Extract the [X, Y] coordinate from the center of the cell holding the provided text.  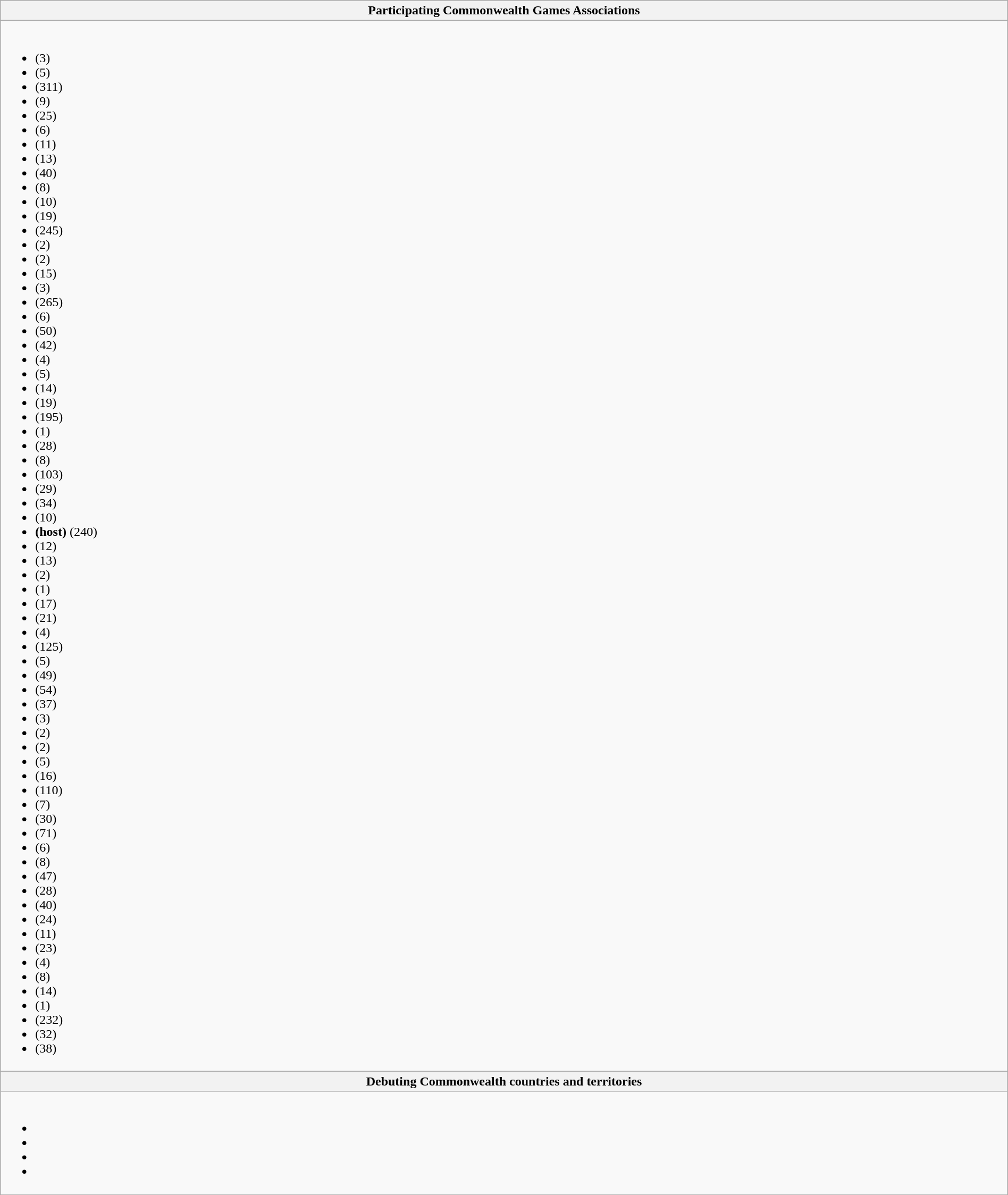
Participating Commonwealth Games Associations [504, 11]
Debuting Commonwealth countries and territories [504, 1081]
